Search for the cell housing the specified text and yield its [X, Y] center coordinate. 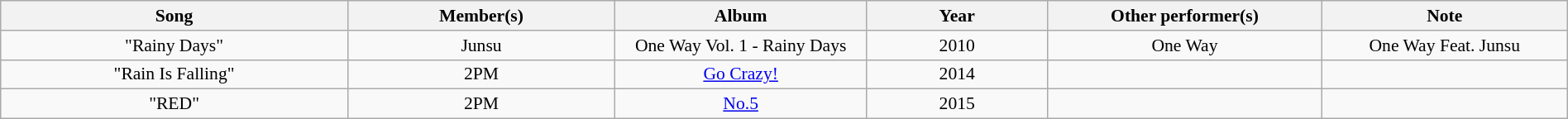
Song [174, 16]
Album [741, 16]
Junsu [481, 45]
Other performer(s) [1185, 16]
2010 [958, 45]
"Rain Is Falling" [174, 74]
"Rainy Days" [174, 45]
Note [1444, 16]
One Way Vol. 1 - Rainy Days [741, 45]
One Way [1185, 45]
Member(s) [481, 16]
"RED" [174, 104]
2015 [958, 104]
One Way Feat. Junsu [1444, 45]
Year [958, 16]
Go Crazy! [741, 74]
No.5 [741, 104]
2014 [958, 74]
